Scan for the cell matching the given text and deliver its (x, y) coordinate at center. 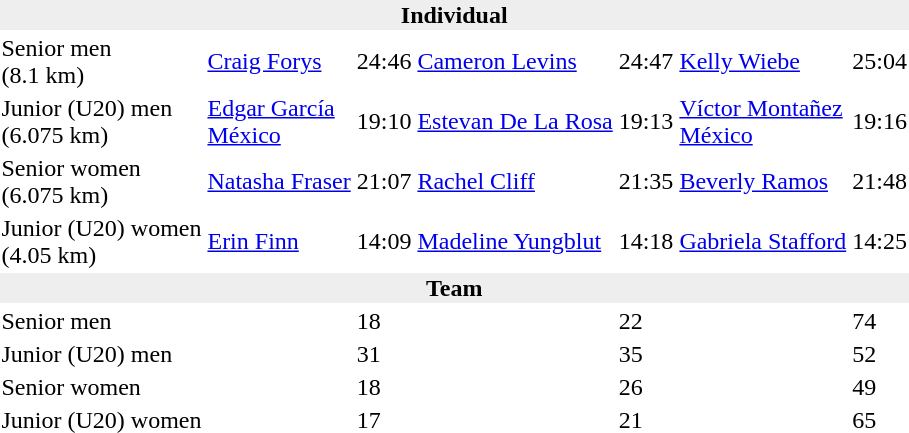
Junior (U20) men(6.075 km) (102, 122)
Senior women(6.075 km) (102, 182)
Junior (U20) women(4.05 km) (102, 242)
19:16 (880, 122)
22 (646, 321)
Cameron Levins (515, 62)
Senior men (102, 321)
24:46 (384, 62)
25:04 (880, 62)
74 (880, 321)
Erin Finn (279, 242)
35 (646, 354)
Senior men(8.1 km) (102, 62)
Estevan De La Rosa (515, 122)
21:07 (384, 182)
Senior women (102, 387)
19:13 (646, 122)
Edgar García México (279, 122)
Gabriela Stafford (763, 242)
Víctor Montañez México (763, 122)
Rachel Cliff (515, 182)
14:09 (384, 242)
24:47 (646, 62)
26 (646, 387)
Team (454, 288)
52 (880, 354)
Craig Forys (279, 62)
21:48 (880, 182)
31 (384, 354)
Beverly Ramos (763, 182)
Junior (U20) men (102, 354)
49 (880, 387)
Individual (454, 15)
19:10 (384, 122)
14:18 (646, 242)
Natasha Fraser (279, 182)
21:35 (646, 182)
Madeline Yungblut (515, 242)
14:25 (880, 242)
Kelly Wiebe (763, 62)
